Find where the given text appears and provide that cell's center as (x, y) coordinate. 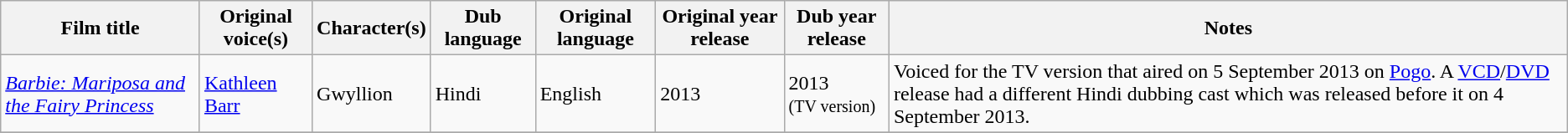
Gwyllion (372, 94)
Original language (596, 28)
Kathleen Barr (255, 94)
Original voice(s) (255, 28)
Film title (101, 28)
Character(s) (372, 28)
Dub year release (836, 28)
Notes (1228, 28)
Dub language (482, 28)
Hindi (482, 94)
Original year release (720, 28)
Barbie: Mariposa and the Fairy Princess (101, 94)
English (596, 94)
2013 (720, 94)
2013 (TV version) (836, 94)
